Pinpoint the cell where the given text exists, returning its (x, y) midpoint coordinate. 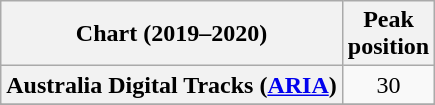
30 (388, 85)
Peakposition (388, 34)
Australia Digital Tracks (ARIA) (172, 85)
Chart (2019–2020) (172, 34)
